Provide the [X, Y] coordinate of the cell's center where the given text is located.  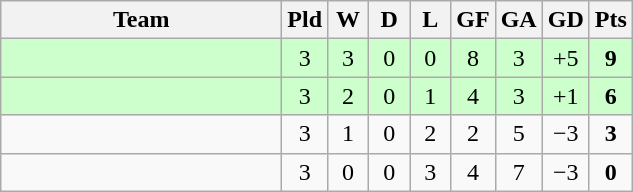
GF [473, 20]
L [430, 20]
+5 [566, 58]
5 [518, 134]
Team [142, 20]
D [390, 20]
Pld [305, 20]
7 [518, 172]
Pts [610, 20]
+1 [566, 96]
9 [610, 58]
W [348, 20]
8 [473, 58]
6 [610, 96]
GA [518, 20]
GD [566, 20]
